From the cell containing the given text, extract its center point as [x, y] coordinate. 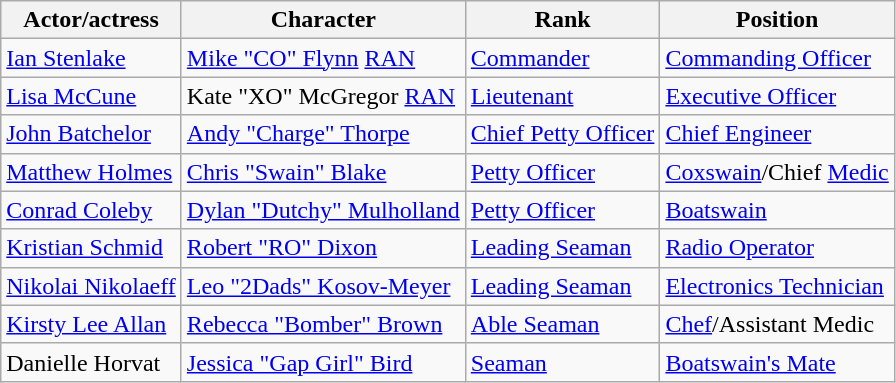
Radio Operator [777, 248]
Commanding Officer [777, 58]
Mike "CO" Flynn RAN [323, 58]
Able Seaman [562, 324]
Chief Engineer [777, 134]
Jessica "Gap Girl" Bird [323, 362]
Position [777, 20]
Lieutenant [562, 96]
Leo "2Dads" Kosov-Meyer [323, 286]
Character [323, 20]
Matthew Holmes [92, 172]
Actor/actress [92, 20]
Boatswain [777, 210]
John Batchelor [92, 134]
Dylan "Dutchy" Mulholland [323, 210]
Danielle Horvat [92, 362]
Chef/Assistant Medic [777, 324]
Rebecca "Bomber" Brown [323, 324]
Rank [562, 20]
Executive Officer [777, 96]
Boatswain's Mate [777, 362]
Ian Stenlake [92, 58]
Lisa McCune [92, 96]
Kirsty Lee Allan [92, 324]
Coxswain/Chief Medic [777, 172]
Chief Petty Officer [562, 134]
Commander [562, 58]
Electronics Technician [777, 286]
Robert "RO" Dixon [323, 248]
Kristian Schmid [92, 248]
Seaman [562, 362]
Chris "Swain" Blake [323, 172]
Nikolai Nikolaeff [92, 286]
Conrad Coleby [92, 210]
Kate "XO" McGregor RAN [323, 96]
Andy "Charge" Thorpe [323, 134]
